Provide the [X, Y] coordinate of the cell's center where the given text is located.  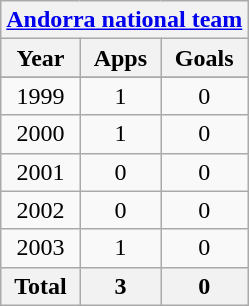
2000 [40, 134]
Total [40, 286]
Goals [204, 58]
3 [120, 286]
Year [40, 58]
1999 [40, 96]
Apps [120, 58]
Andorra national team [124, 20]
2002 [40, 210]
2001 [40, 172]
2003 [40, 248]
